For the text-containing cell, return its midpoint in (X, Y) coordinate format. 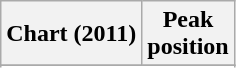
Chart (2011) (72, 34)
Peakposition (188, 34)
